Capture the cell that displays the provided text and extract its (X, Y) central coordinate. 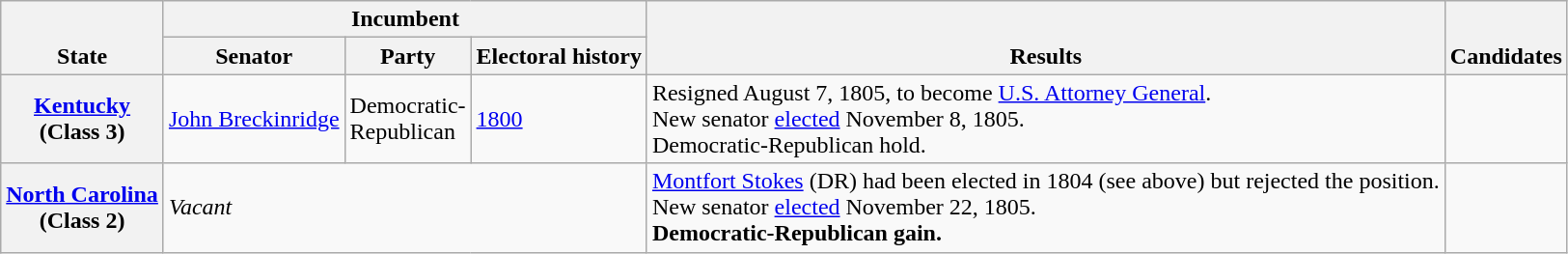
Vacant (405, 208)
Party (407, 56)
1800 (559, 119)
John Breckinridge (254, 119)
State (83, 38)
Kentucky(Class 3) (83, 119)
Candidates (1505, 38)
Democratic-Republican (407, 119)
Electoral history (559, 56)
North Carolina(Class 2) (83, 208)
Results (1046, 38)
Incumbent (405, 19)
Senator (254, 56)
Montfort Stokes (DR) had been elected in 1804 (see above) but rejected the position.New senator elected November 22, 1805.Democratic-Republican gain. (1046, 208)
Resigned August 7, 1805, to become U.S. Attorney General.New senator elected November 8, 1805.Democratic-Republican hold. (1046, 119)
